Provide the (X, Y) coordinate of the cell's center where the given text is located.  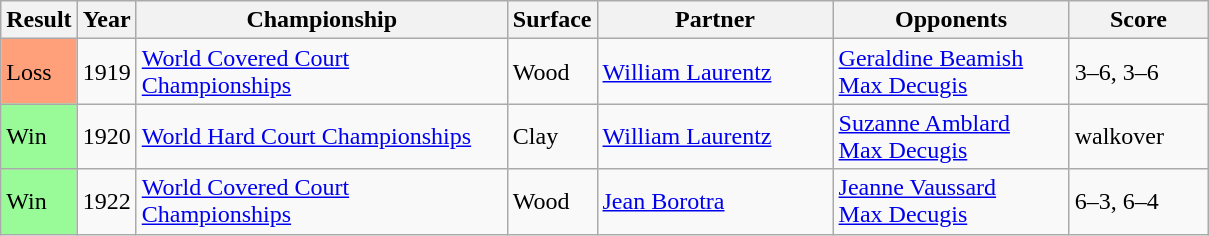
Championship (322, 20)
Score (1138, 20)
Surface (552, 20)
3–6, 3–6 (1138, 72)
1919 (106, 72)
Jean Borotra (715, 202)
Partner (715, 20)
Geraldine Beamish Max Decugis (951, 72)
Loss (39, 72)
6–3, 6–4 (1138, 202)
Clay (552, 136)
Suzanne Amblard Max Decugis (951, 136)
1920 (106, 136)
1922 (106, 202)
Year (106, 20)
Opponents (951, 20)
Jeanne Vaussard Max Decugis (951, 202)
walkover (1138, 136)
Result (39, 20)
World Hard Court Championships (322, 136)
